For the text-containing cell, return its midpoint in [X, Y] coordinate format. 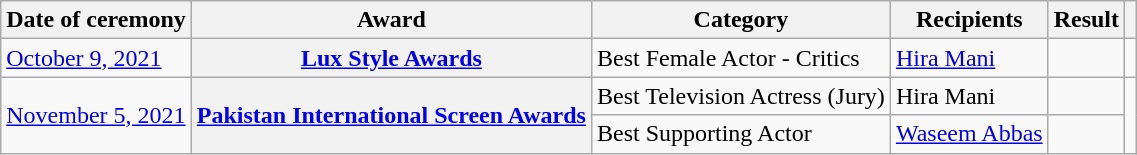
Category [740, 20]
November 5, 2021 [96, 115]
Waseem Abbas [969, 134]
Award [391, 20]
Best Female Actor - Critics [740, 58]
Lux Style Awards [391, 58]
Recipients [969, 20]
Pakistan International Screen Awards [391, 115]
Result [1086, 20]
October 9, 2021 [96, 58]
Date of ceremony [96, 20]
Best Supporting Actor [740, 134]
Best Television Actress (Jury) [740, 96]
